From the cell containing the given text, extract its center point as [x, y] coordinate. 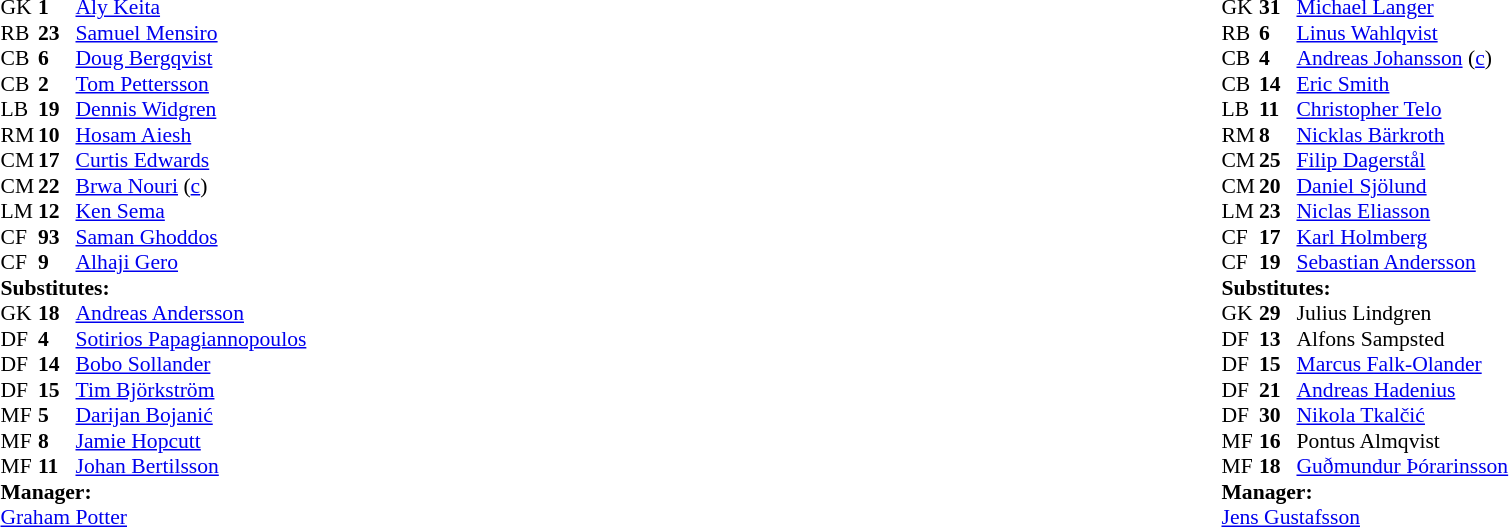
Curtis Edwards [192, 161]
Ken Sema [192, 211]
Jamie Hopcutt [192, 441]
Brwa Nouri (c) [192, 186]
Sotirios Papagiannopoulos [192, 339]
Julius Lindgren [1402, 313]
Nikola Tkalčić [1402, 415]
Hosam Aiesh [192, 135]
Sebastian Andersson [1402, 263]
Christopher Telo [1402, 109]
2 [57, 84]
Karl Holmberg [1402, 237]
Eric Smith [1402, 84]
Bobo Sollander [192, 365]
93 [57, 237]
16 [1278, 441]
5 [57, 415]
Nicklas Bärkroth [1402, 135]
Andreas Andersson [192, 313]
Alhaji Gero [192, 263]
Tim Björkström [192, 390]
Pontus Almqvist [1402, 441]
Guðmundur Þórarinsson [1402, 467]
Andreas Johansson (c) [1402, 59]
Alfons Sampsted [1402, 339]
9 [57, 263]
30 [1278, 415]
Dennis Widgren [192, 109]
Tom Pettersson [192, 84]
10 [57, 135]
Samuel Mensiro [192, 33]
29 [1278, 313]
Linus Wahlqvist [1402, 33]
22 [57, 186]
Doug Bergqvist [192, 59]
Daniel Sjölund [1402, 186]
25 [1278, 161]
Andreas Hadenius [1402, 390]
13 [1278, 339]
20 [1278, 186]
Marcus Falk-Olander [1402, 365]
Niclas Eliasson [1402, 211]
12 [57, 211]
Darijan Bojanić [192, 415]
Filip Dagerstål [1402, 161]
Saman Ghoddos [192, 237]
Johan Bertilsson [192, 467]
21 [1278, 390]
